Search for the cell housing the specified text and yield its [x, y] center coordinate. 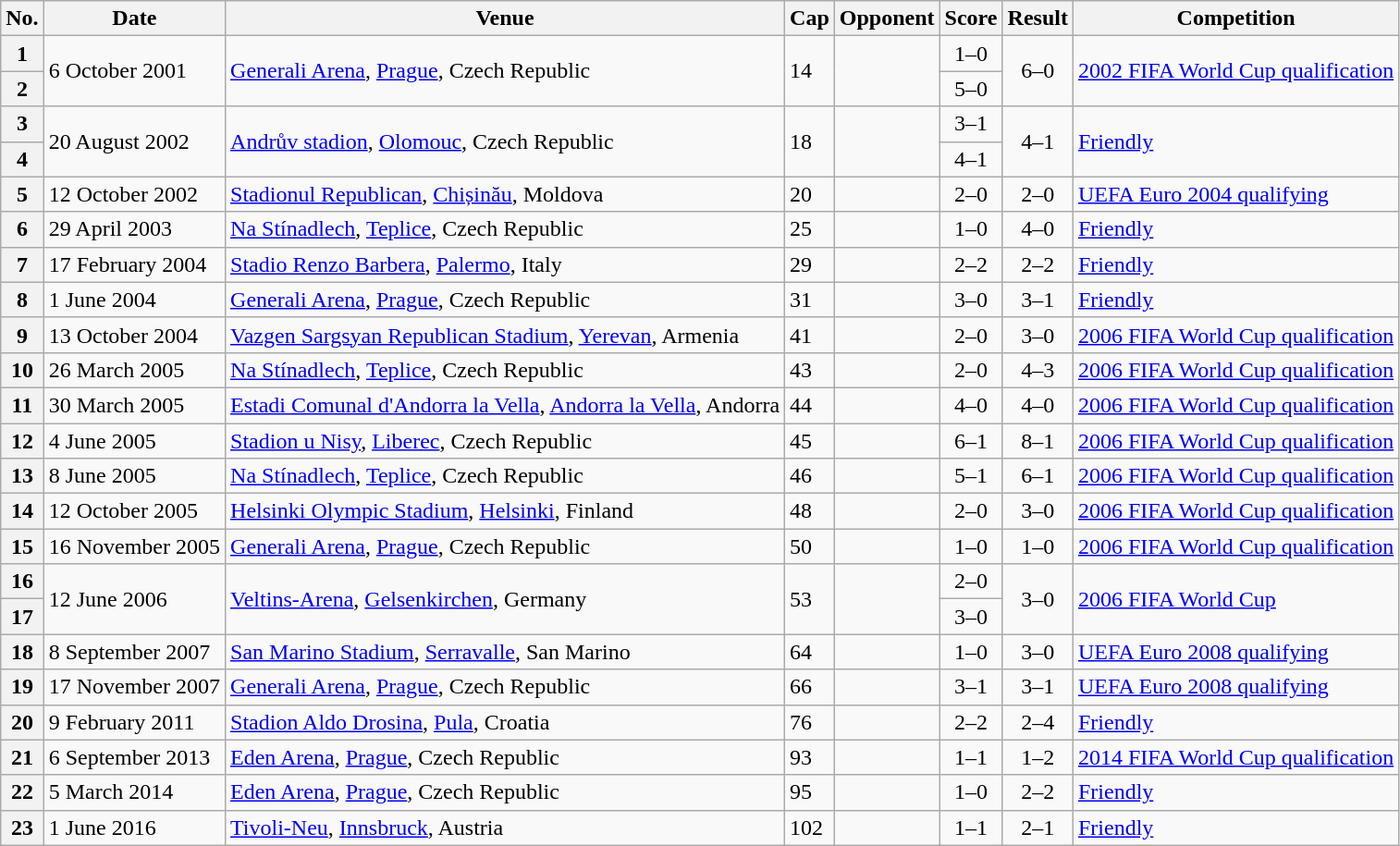
41 [810, 335]
Estadi Comunal d'Andorra la Vella, Andorra la Vella, Andorra [505, 405]
50 [810, 546]
12 October 2002 [134, 194]
Competition [1235, 18]
102 [810, 828]
4 [22, 159]
Tivoli-Neu, Innsbruck, Austria [505, 828]
2014 FIFA World Cup qualification [1235, 757]
16 [22, 582]
45 [810, 441]
26 March 2005 [134, 370]
9 [22, 335]
Opponent [887, 18]
8 [22, 300]
6 September 2013 [134, 757]
17 February 2004 [134, 264]
13 October 2004 [134, 335]
6–0 [1038, 71]
Stadion u Nisy, Liberec, Czech Republic [505, 441]
44 [810, 405]
8 September 2007 [134, 652]
23 [22, 828]
2002 FIFA World Cup qualification [1235, 71]
95 [810, 792]
Andrův stadion, Olomouc, Czech Republic [505, 141]
16 November 2005 [134, 546]
46 [810, 476]
2006 FIFA World Cup [1235, 599]
76 [810, 722]
31 [810, 300]
Stadion Aldo Drosina, Pula, Croatia [505, 722]
53 [810, 599]
5–1 [971, 476]
2–4 [1038, 722]
Cap [810, 18]
6 [22, 229]
22 [22, 792]
1 June 2016 [134, 828]
64 [810, 652]
1 June 2004 [134, 300]
Score [971, 18]
10 [22, 370]
9 February 2011 [134, 722]
5–0 [971, 89]
Stadionul Republican, Chișinău, Moldova [505, 194]
19 [22, 687]
30 March 2005 [134, 405]
Veltins-Arena, Gelsenkirchen, Germany [505, 599]
5 March 2014 [134, 792]
Stadio Renzo Barbera, Palermo, Italy [505, 264]
43 [810, 370]
29 [810, 264]
93 [810, 757]
1 [22, 54]
20 August 2002 [134, 141]
66 [810, 687]
Date [134, 18]
17 [22, 617]
7 [22, 264]
29 April 2003 [134, 229]
Vazgen Sargsyan Republican Stadium, Yerevan, Armenia [505, 335]
21 [22, 757]
Result [1038, 18]
1–2 [1038, 757]
3 [22, 124]
11 [22, 405]
San Marino Stadium, Serravalle, San Marino [505, 652]
17 November 2007 [134, 687]
12 June 2006 [134, 599]
12 October 2005 [134, 511]
8–1 [1038, 441]
No. [22, 18]
Venue [505, 18]
4–3 [1038, 370]
48 [810, 511]
5 [22, 194]
13 [22, 476]
25 [810, 229]
Helsinki Olympic Stadium, Helsinki, Finland [505, 511]
4 June 2005 [134, 441]
2 [22, 89]
8 June 2005 [134, 476]
UEFA Euro 2004 qualifying [1235, 194]
6 October 2001 [134, 71]
15 [22, 546]
2–1 [1038, 828]
12 [22, 441]
